Pinpoint the cell where the given text exists, returning its (X, Y) midpoint coordinate. 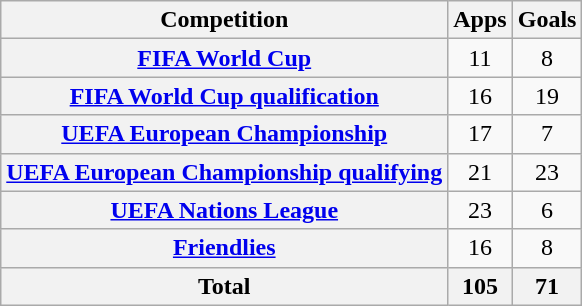
UEFA Nations League (224, 210)
71 (547, 286)
Total (224, 286)
Competition (224, 20)
Friendlies (224, 248)
UEFA European Championship qualifying (224, 172)
7 (547, 134)
UEFA European Championship (224, 134)
Goals (547, 20)
FIFA World Cup qualification (224, 96)
105 (480, 286)
17 (480, 134)
19 (547, 96)
6 (547, 210)
21 (480, 172)
Apps (480, 20)
11 (480, 58)
FIFA World Cup (224, 58)
